Return the [x, y] coordinate for the center point of the cell that contains the specified text.  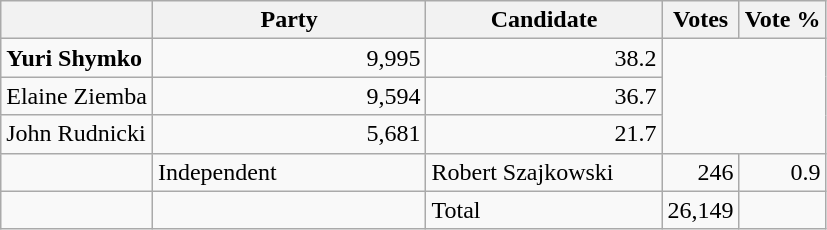
26,149 [700, 210]
246 [700, 172]
Vote % [782, 20]
Elaine Ziemba [77, 96]
36.7 [544, 96]
Independent [289, 172]
5,681 [289, 134]
21.7 [544, 134]
Robert Szajkowski [544, 172]
9,995 [289, 58]
9,594 [289, 96]
Yuri Shymko [77, 58]
Total [544, 210]
0.9 [782, 172]
Candidate [544, 20]
Votes [700, 20]
Party [289, 20]
38.2 [544, 58]
John Rudnicki [77, 134]
